Detect which cell encompasses the target text, then output its (x, y) center coordinate. 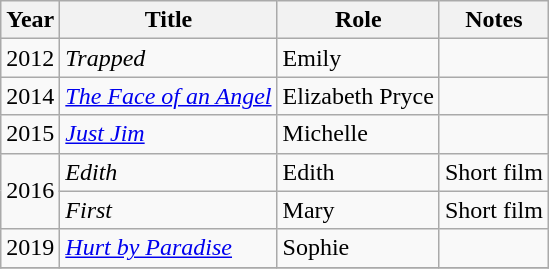
Trapped (168, 58)
Year (30, 20)
Michelle (358, 134)
2019 (30, 248)
Just Jim (168, 134)
Hurt by Paradise (168, 248)
2015 (30, 134)
Emily (358, 58)
Elizabeth Pryce (358, 96)
Notes (494, 20)
2016 (30, 191)
Sophie (358, 248)
First (168, 210)
2012 (30, 58)
2014 (30, 96)
Mary (358, 210)
Title (168, 20)
Role (358, 20)
The Face of an Angel (168, 96)
